Pinpoint the cell where the given text exists, returning its (x, y) midpoint coordinate. 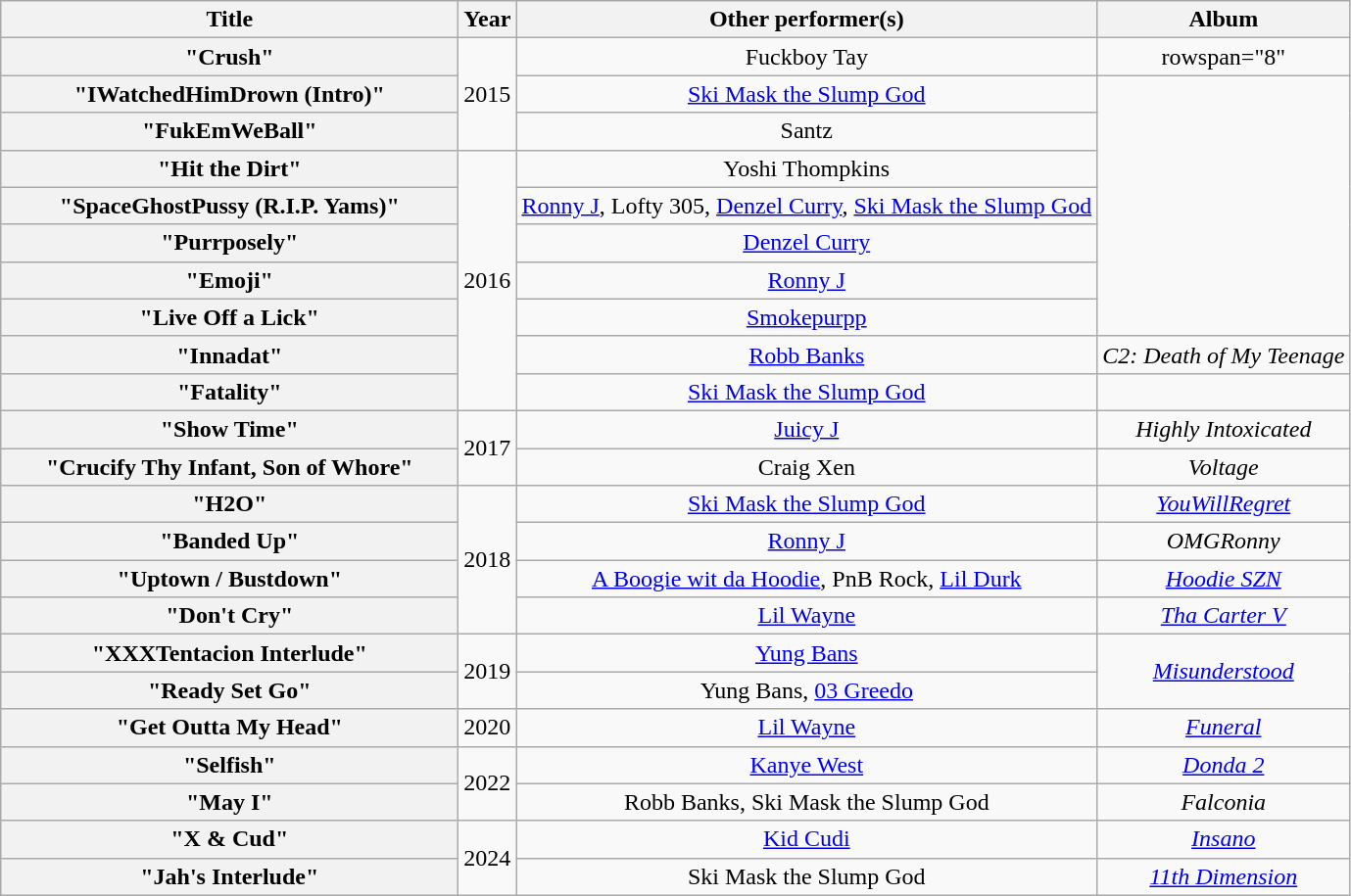
Denzel Curry (807, 243)
"Live Off a Lick" (229, 317)
"XXXTentacion Interlude" (229, 653)
Falconia (1224, 802)
Craig Xen (807, 467)
"IWatchedHimDrown (Intro)" (229, 94)
"May I" (229, 802)
Kanye West (807, 765)
Year (488, 20)
2024 (488, 858)
YouWillRegret (1224, 504)
"Emoji" (229, 280)
Hoodie SZN (1224, 579)
Voltage (1224, 467)
OMGRonny (1224, 542)
2016 (488, 280)
Smokepurpp (807, 317)
"Hit the Dirt" (229, 168)
Highly Intoxicated (1224, 429)
Misunderstood (1224, 672)
2018 (488, 560)
Album (1224, 20)
"H2O" (229, 504)
"X & Cud" (229, 839)
Santz (807, 131)
Juicy J (807, 429)
11th Dimension (1224, 876)
2017 (488, 448)
Yoshi Thompkins (807, 168)
Robb Banks, Ski Mask the Slump God (807, 802)
"Purrposely" (229, 243)
"Jah's Interlude" (229, 876)
Yung Bans, 03 Greedo (807, 690)
Kid Cudi (807, 839)
"Ready Set Go" (229, 690)
rowspan="8" (1224, 57)
"Innadat" (229, 354)
C2: Death of My Teenage (1224, 354)
Yung Bans (807, 653)
"Crucify Thy Infant, Son of Whore" (229, 467)
Ronny J, Lofty 305, Denzel Curry, Ski Mask the Slump God (807, 206)
Donda 2 (1224, 765)
"Fatality" (229, 392)
"Selfish" (229, 765)
Funeral (1224, 728)
Robb Banks (807, 354)
"Crush" (229, 57)
"Banded Up" (229, 542)
2015 (488, 94)
"FukEmWeBall" (229, 131)
Other performer(s) (807, 20)
"Show Time" (229, 429)
"Don't Cry" (229, 616)
Insano (1224, 839)
2019 (488, 672)
"Get Outta My Head" (229, 728)
Title (229, 20)
Tha Carter V (1224, 616)
"Uptown / Bustdown" (229, 579)
2020 (488, 728)
2022 (488, 783)
A Boogie wit da Hoodie, PnB Rock, Lil Durk (807, 579)
Fuckboy Tay (807, 57)
"SpaceGhostPussy (R.I.P. Yams)" (229, 206)
